Locate the cell with the specified text and output its [x, y] center coordinate. 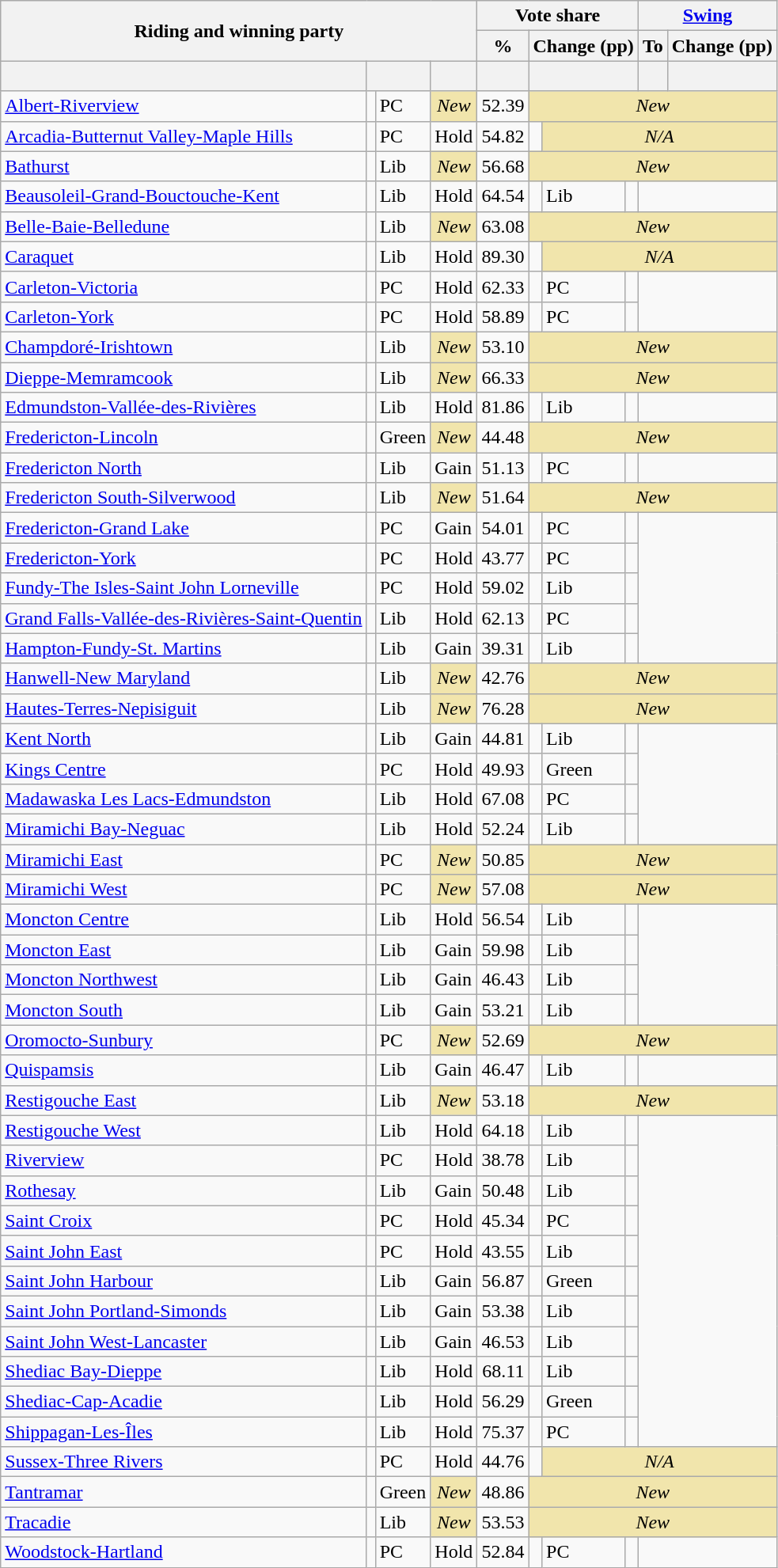
56.29 [503, 1402]
68.11 [503, 1372]
Quispamsis [184, 1070]
Hautes-Terres-Nepisiguit [184, 708]
89.30 [503, 256]
Moncton East [184, 950]
51.64 [503, 498]
53.38 [503, 1311]
57.08 [503, 890]
Restigouche West [184, 1130]
44.81 [503, 738]
Arcadia-Butternut Valley-Maple Hills [184, 136]
75.37 [503, 1432]
59.98 [503, 950]
46.53 [503, 1342]
52.69 [503, 1040]
Albert-Riverview [184, 106]
39.31 [503, 648]
66.33 [503, 378]
48.86 [503, 1492]
Saint John West-Lancaster [184, 1342]
45.34 [503, 1221]
44.48 [503, 438]
Riding and winning party [239, 31]
53.10 [503, 347]
Tantramar [184, 1492]
Fredericton North [184, 468]
Moncton Northwest [184, 980]
Restigouche East [184, 1100]
54.01 [503, 528]
56.54 [503, 920]
62.33 [503, 287]
Bathurst [184, 166]
64.18 [503, 1130]
Belle-Baie-Belledune [184, 226]
% [503, 46]
Shediac-Cap-Acadie [184, 1402]
Hampton-Fundy-St. Martins [184, 648]
59.02 [503, 588]
Saint John Harbour [184, 1281]
62.13 [503, 618]
Rothesay [184, 1190]
67.08 [503, 799]
Riverview [184, 1160]
Caraquet [184, 256]
64.54 [503, 196]
Fredericton-Grand Lake [184, 528]
58.89 [503, 317]
Champdoré-Irishtown [184, 347]
Fundy-The Isles-Saint John Lorneville [184, 588]
53.21 [503, 1010]
Fredericton-York [184, 558]
53.18 [503, 1100]
81.86 [503, 408]
51.13 [503, 468]
42.76 [503, 678]
Miramichi West [184, 890]
Edmundston-Vallée-des-Rivières [184, 408]
52.39 [503, 106]
Miramichi Bay-Neguac [184, 829]
Woodstock-Hartland [184, 1552]
Shediac Bay-Dieppe [184, 1372]
56.68 [503, 166]
Madawaska Les Lacs-Edmundston [184, 799]
Moncton Centre [184, 920]
53.53 [503, 1522]
Grand Falls-Vallée-des-Rivières-Saint-Quentin [184, 618]
43.77 [503, 558]
63.08 [503, 226]
Sussex-Three Rivers [184, 1462]
To [652, 46]
Beausoleil-Grand-Bouctouche-Kent [184, 196]
76.28 [503, 708]
46.43 [503, 980]
Saint John Portland-Simonds [184, 1311]
50.85 [503, 859]
50.48 [503, 1190]
Dieppe-Memramcook [184, 378]
Kent North [184, 738]
52.84 [503, 1552]
44.76 [503, 1462]
49.93 [503, 769]
Vote share [557, 16]
Shippagan-Les-Îles [184, 1432]
Fredericton South-Silverwood [184, 498]
Saint Croix [184, 1221]
Miramichi East [184, 859]
54.82 [503, 136]
Tracadie [184, 1522]
Swing [708, 16]
Hanwell-New Maryland [184, 678]
Moncton South [184, 1010]
Kings Centre [184, 769]
52.24 [503, 829]
Fredericton-Lincoln [184, 438]
Carleton-Victoria [184, 287]
Oromocto-Sunbury [184, 1040]
43.55 [503, 1251]
38.78 [503, 1160]
56.87 [503, 1281]
Saint John East [184, 1251]
46.47 [503, 1070]
Carleton-York [184, 317]
